Locate the cell with the specified text and output its (x, y) center coordinate. 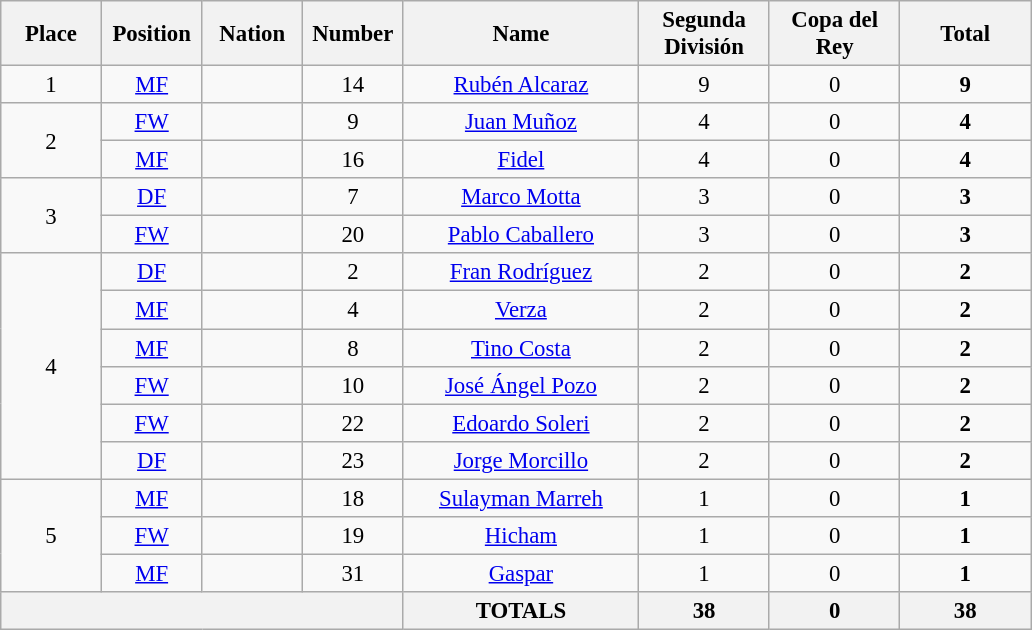
Place (52, 34)
Hicham (521, 536)
16 (354, 160)
Marco Motta (521, 197)
Fran Rodríguez (521, 273)
Total (966, 34)
Name (521, 34)
7 (354, 197)
Verza (521, 310)
Fidel (521, 160)
31 (354, 573)
Juan Muñoz (521, 122)
TOTALS (521, 611)
18 (354, 498)
José Ángel Pozo (521, 385)
Tino Costa (521, 348)
Number (354, 34)
19 (354, 536)
23 (354, 460)
Pablo Caballero (521, 235)
Gaspar (521, 573)
Segunda División (704, 34)
Sulayman Marreh (521, 498)
8 (354, 348)
Jorge Morcillo (521, 460)
Copa del Rey (834, 34)
Edoardo Soleri (521, 423)
22 (354, 423)
14 (354, 85)
Rubén Alcaraz (521, 85)
Position (152, 34)
20 (354, 235)
Nation (252, 34)
5 (52, 536)
10 (354, 385)
